Find where the given text appears and provide that cell's center as (x, y) coordinate. 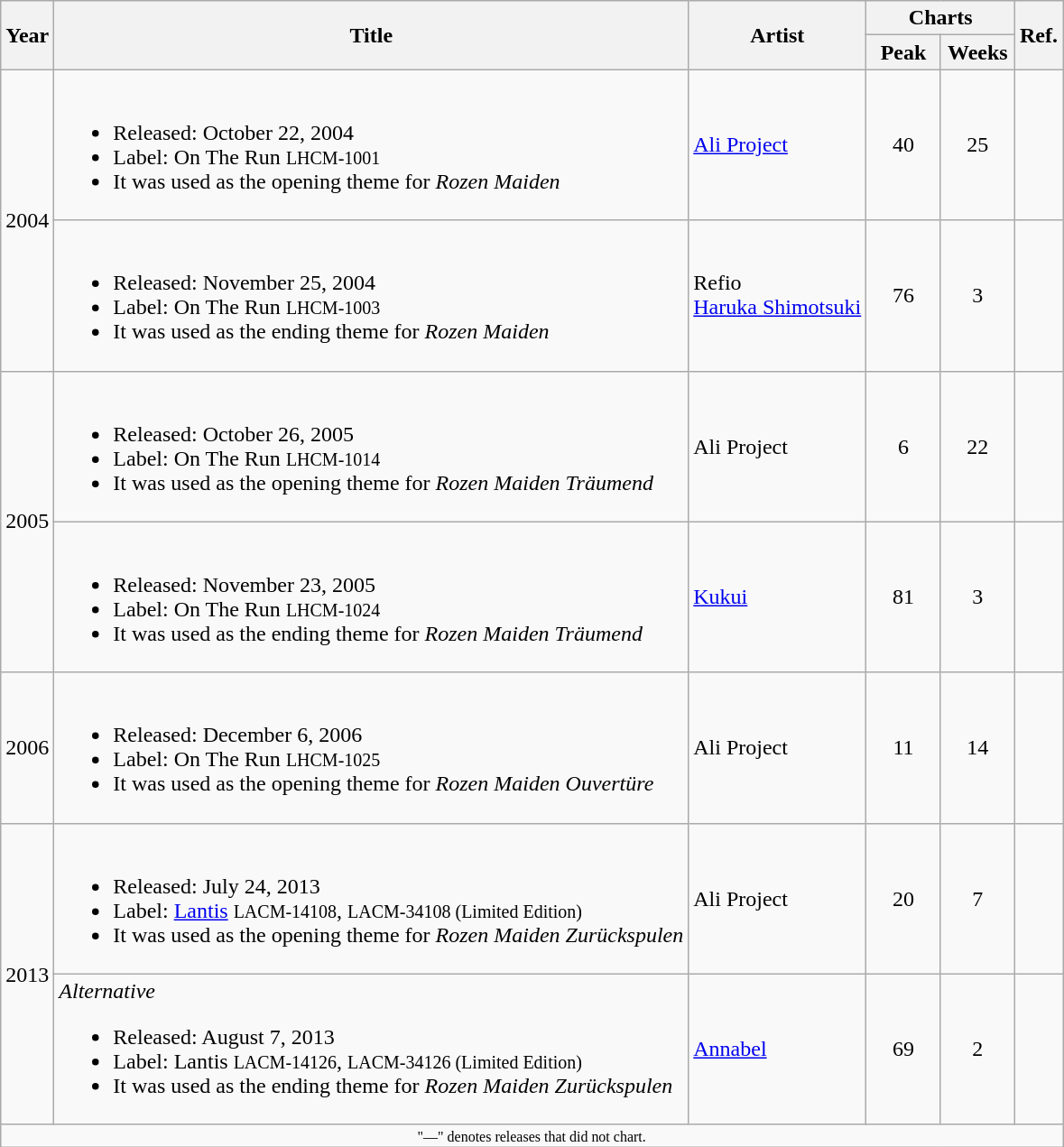
11 (903, 747)
2004 (27, 220)
22 (977, 446)
"—" denotes releases that did not chart. (532, 1135)
Ref. (1040, 35)
2 (977, 1049)
Refio Haruka Shimotsuki (778, 296)
7 (977, 899)
Released: December 6, 2006Label: On The Run LHCM-1025It was used as the opening theme for Rozen Maiden Ouvertüre (372, 747)
69 (903, 1049)
81 (903, 597)
Title (372, 35)
Released: October 26, 2005Label: On The Run LHCM-1014It was used as the opening theme for Rozen Maiden Träumend (372, 446)
40 (903, 144)
Released: November 23, 2005Label: On The Run LHCM-1024It was used as the ending theme for Rozen Maiden Träumend (372, 597)
14 (977, 747)
Released: October 22, 2004Label: On The Run LHCM-1001It was used as the opening theme for Rozen Maiden (372, 144)
Charts (940, 18)
Kukui (778, 597)
Artist (778, 35)
20 (903, 899)
Weeks (977, 52)
25 (977, 144)
Year (27, 35)
Released: July 24, 2013Label: Lantis LACM-14108, LACM-34108 (Limited Edition)It was used as the opening theme for Rozen Maiden Zurückspulen (372, 899)
Peak (903, 52)
2013 (27, 974)
2005 (27, 522)
76 (903, 296)
2006 (27, 747)
6 (903, 446)
Released: November 25, 2004Label: On The Run LHCM-1003It was used as the ending theme for Rozen Maiden (372, 296)
Annabel (778, 1049)
